Return [x, y] of the center of cell containing provided text 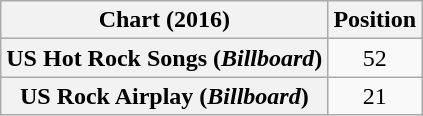
US Hot Rock Songs (Billboard) [164, 58]
Position [375, 20]
52 [375, 58]
US Rock Airplay (Billboard) [164, 96]
21 [375, 96]
Chart (2016) [164, 20]
